Return the (x, y) coordinate for the center point of the cell that contains the specified text.  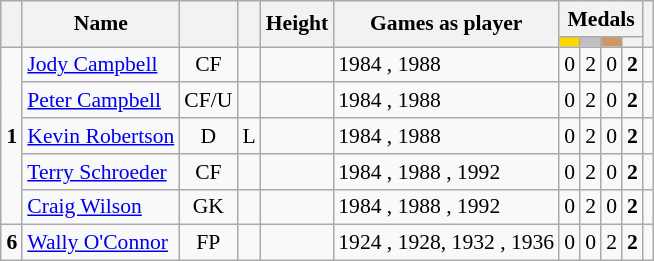
Peter Campbell (100, 101)
1 (12, 136)
1924 , 1928, 1932 , 1936 (446, 243)
Jody Campbell (100, 65)
CF/U (208, 101)
L (248, 136)
FP (208, 243)
D (208, 136)
Terry Schroeder (100, 172)
Games as player (446, 24)
Medals (601, 19)
Name (100, 24)
GK (208, 207)
6 (12, 243)
Craig Wilson (100, 207)
Height (297, 24)
Wally O'Connor (100, 243)
Kevin Robertson (100, 136)
